Return the [X, Y] coordinate for the center point of the cell that contains the specified text.  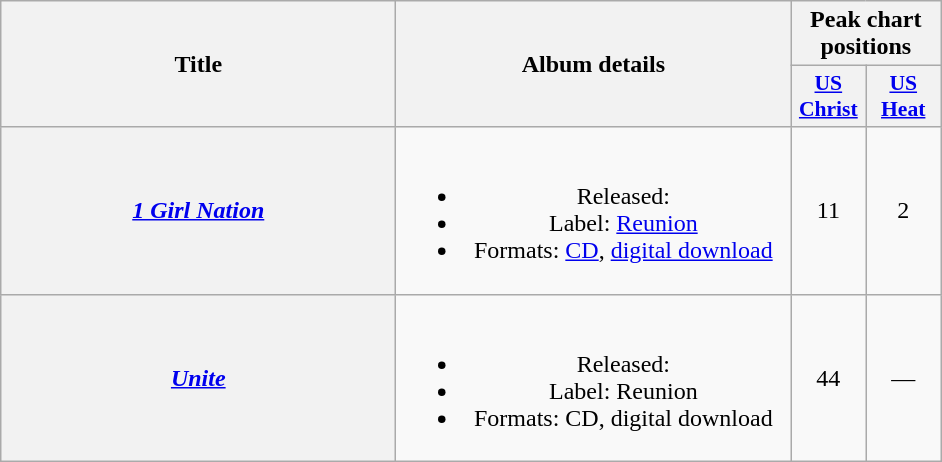
— [904, 378]
Album details [594, 64]
Unite [198, 378]
1 Girl Nation [198, 210]
Peak chart positions [866, 34]
Title [198, 64]
2 [904, 210]
USHeat [904, 96]
11 [828, 210]
44 [828, 378]
USChrist [828, 96]
